Detect which cell encompasses the target text, then output its (x, y) center coordinate. 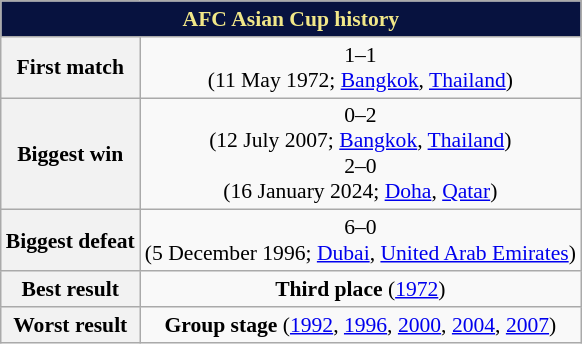
Worst result (70, 325)
Biggest defeat (70, 240)
6–0 (5 December 1996; Dubai, United Arab Emirates) (360, 240)
Third place (1972) (360, 289)
1–1 (11 May 1972; Bangkok, Thailand) (360, 68)
Biggest win (70, 154)
Best result (70, 289)
Group stage (1992, 1996, 2000, 2004, 2007) (360, 325)
AFC Asian Cup history (291, 19)
First match (70, 68)
0–2 (12 July 2007; Bangkok, Thailand) 2–0 (16 January 2024; Doha, Qatar) (360, 154)
